Capture the cell that displays the provided text and extract its (X, Y) central coordinate. 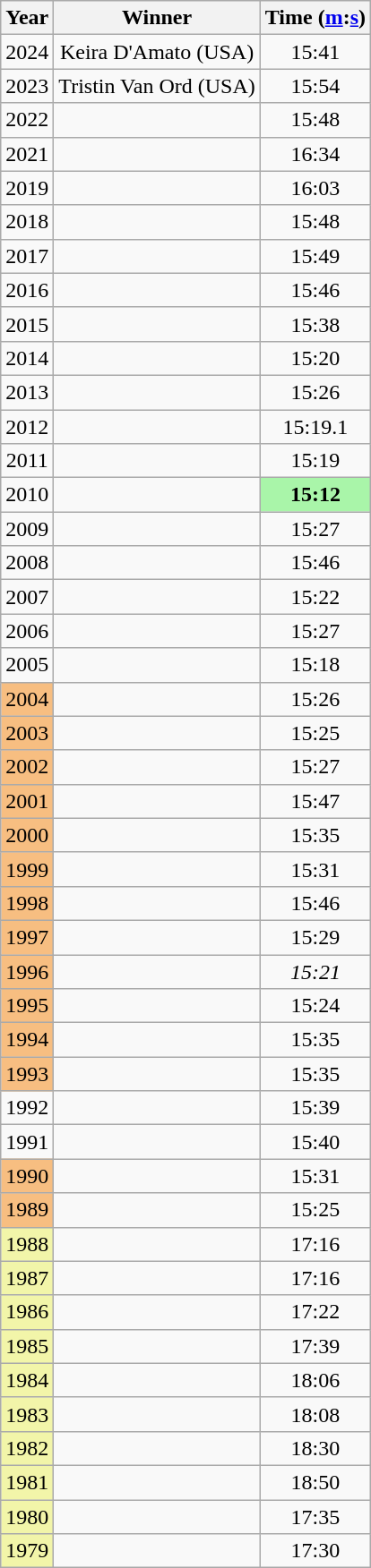
Winner (157, 18)
1991 (27, 1142)
2007 (27, 597)
2016 (27, 290)
18:50 (315, 1482)
15:12 (315, 495)
1981 (27, 1482)
2002 (27, 767)
1989 (27, 1210)
2015 (27, 324)
15:19.1 (315, 427)
1986 (27, 1312)
2022 (27, 120)
15:41 (315, 52)
2024 (27, 52)
15:18 (315, 665)
17:39 (315, 1346)
2012 (27, 427)
2009 (27, 529)
1987 (27, 1278)
2000 (27, 835)
15:24 (315, 1006)
2011 (27, 461)
1994 (27, 1040)
15:38 (315, 324)
15:19 (315, 461)
17:22 (315, 1312)
2006 (27, 631)
2021 (27, 154)
Keira D'Amato (USA) (157, 52)
2017 (27, 256)
1993 (27, 1074)
2013 (27, 392)
2010 (27, 495)
18:06 (315, 1380)
18:30 (315, 1448)
15:40 (315, 1142)
16:03 (315, 188)
15:47 (315, 801)
2001 (27, 801)
Time (m:s) (315, 18)
2014 (27, 358)
15:49 (315, 256)
Tristin Van Ord (USA) (157, 86)
Year (27, 18)
2005 (27, 665)
2004 (27, 699)
1992 (27, 1108)
2018 (27, 222)
1985 (27, 1346)
17:35 (315, 1517)
1982 (27, 1448)
16:34 (315, 154)
1990 (27, 1176)
1999 (27, 869)
15:29 (315, 937)
15:21 (315, 971)
1988 (27, 1244)
1996 (27, 971)
2023 (27, 86)
1998 (27, 903)
1983 (27, 1414)
15:39 (315, 1108)
1995 (27, 1006)
15:22 (315, 597)
1984 (27, 1380)
1979 (27, 1551)
1980 (27, 1517)
17:30 (315, 1551)
2003 (27, 733)
18:08 (315, 1414)
2019 (27, 188)
1997 (27, 937)
15:54 (315, 86)
2008 (27, 563)
15:20 (315, 358)
